Determine the [x, y] coordinate at the center of the cell enclosing the given text.  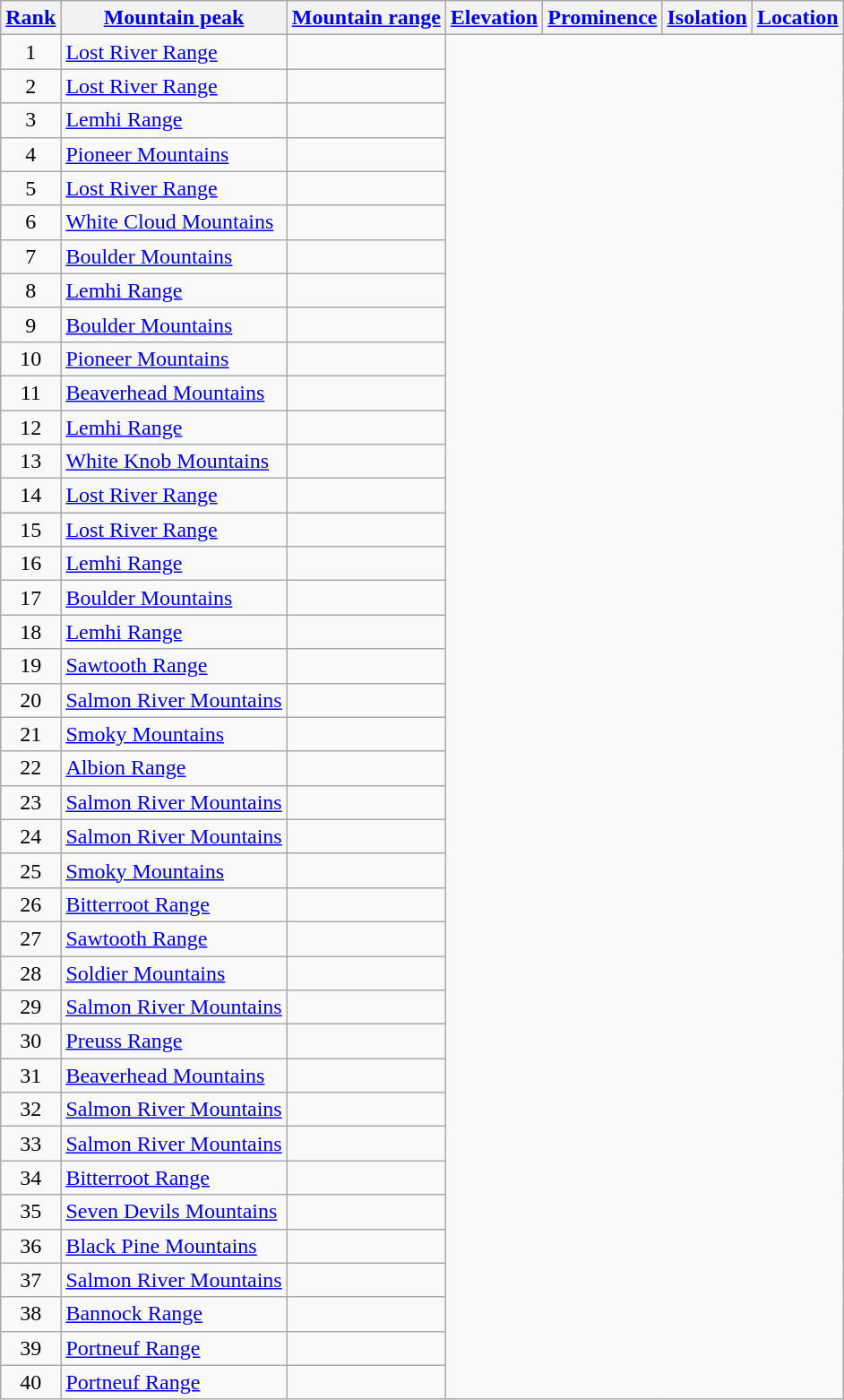
27 [30, 938]
22 [30, 768]
Mountain range [366, 18]
24 [30, 836]
10 [30, 359]
17 [30, 598]
16 [30, 564]
32 [30, 1110]
39 [30, 1348]
Black Pine Mountains [174, 1246]
9 [30, 324]
35 [30, 1212]
Prominence [602, 18]
Seven Devils Mountains [174, 1212]
3 [30, 120]
6 [30, 222]
5 [30, 188]
40 [30, 1382]
11 [30, 393]
25 [30, 870]
34 [30, 1178]
38 [30, 1314]
21 [30, 734]
36 [30, 1246]
15 [30, 530]
2 [30, 86]
30 [30, 1041]
4 [30, 154]
14 [30, 496]
White Cloud Mountains [174, 222]
31 [30, 1076]
26 [30, 904]
37 [30, 1280]
8 [30, 290]
Soldier Mountains [174, 972]
Rank [30, 18]
White Knob Mountains [174, 462]
28 [30, 972]
Bannock Range [174, 1314]
33 [30, 1144]
29 [30, 1007]
Elevation [494, 18]
1 [30, 52]
Isolation [707, 18]
12 [30, 428]
13 [30, 462]
7 [30, 256]
Albion Range [174, 768]
18 [30, 632]
23 [30, 802]
20 [30, 700]
Location [797, 18]
Mountain peak [174, 18]
Preuss Range [174, 1041]
19 [30, 666]
